From the cell containing the given text, extract its center point as [X, Y] coordinate. 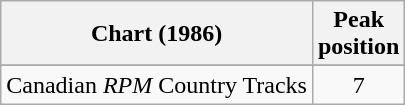
7 [358, 85]
Peakposition [358, 34]
Chart (1986) [157, 34]
Canadian RPM Country Tracks [157, 85]
